Capture the cell that displays the provided text and extract its (x, y) central coordinate. 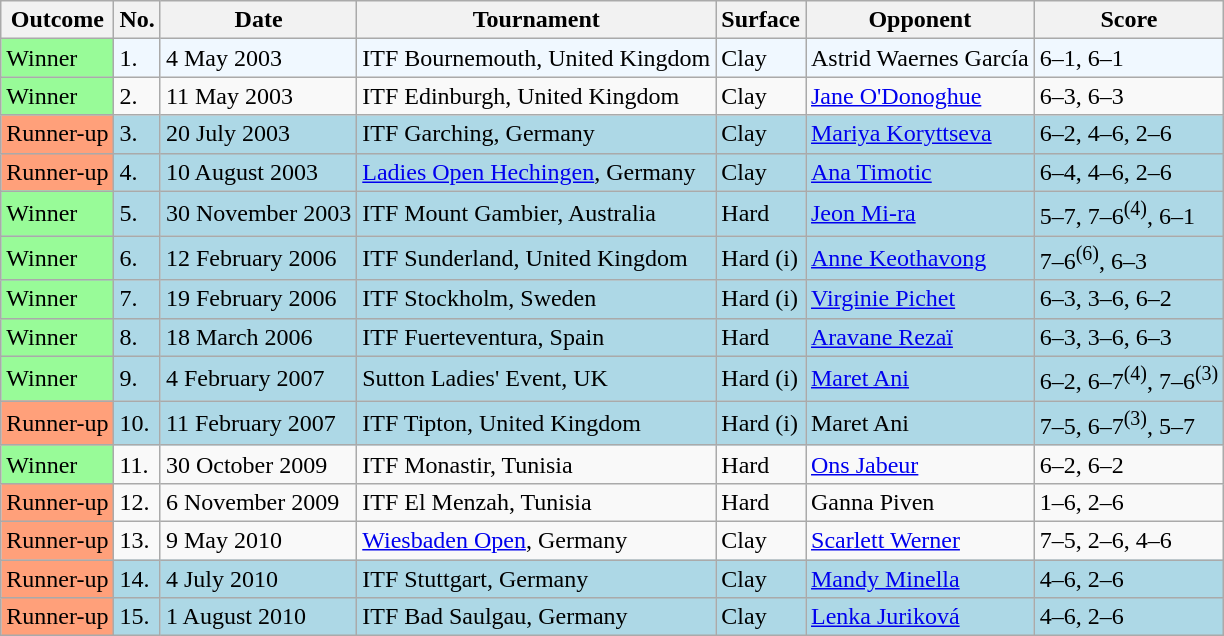
6–1, 6–1 (1129, 58)
15. (137, 617)
4 February 2007 (258, 378)
18 March 2006 (258, 337)
Mariya Koryttseva (920, 134)
4 July 2010 (258, 579)
30 November 2003 (258, 214)
Score (1129, 20)
9. (137, 378)
1–6, 2–6 (1129, 502)
Mandy Minella (920, 579)
ITF Stuttgart, Germany (536, 579)
6–3, 3–6, 6–3 (1129, 337)
ITF Fuerteventura, Spain (536, 337)
6–2, 4–6, 2–6 (1129, 134)
8. (137, 337)
ITF Mount Gambier, Australia (536, 214)
6–2, 6–2 (1129, 464)
Anne Keothavong (920, 258)
14. (137, 579)
6–3, 6–3 (1129, 96)
10. (137, 424)
Ana Timotic (920, 172)
5–7, 7–6(4), 6–1 (1129, 214)
Jeon Mi-ra (920, 214)
6–2, 6–7(4), 7–6(3) (1129, 378)
Scarlett Werner (920, 541)
ITF Bournemouth, United Kingdom (536, 58)
Lenka Juriková (920, 617)
5. (137, 214)
2. (137, 96)
ITF Sunderland, United Kingdom (536, 258)
6–4, 4–6, 2–6 (1129, 172)
6–3, 3–6, 6–2 (1129, 299)
Virginie Pichet (920, 299)
Opponent (920, 20)
ITF El Menzah, Tunisia (536, 502)
4. (137, 172)
9 May 2010 (258, 541)
3. (137, 134)
11 May 2003 (258, 96)
7. (137, 299)
1 August 2010 (258, 617)
19 February 2006 (258, 299)
4 May 2003 (258, 58)
7–6(6), 6–3 (1129, 258)
20 July 2003 (258, 134)
ITF Tipton, United Kingdom (536, 424)
Date (258, 20)
6. (137, 258)
13. (137, 541)
Ladies Open Hechingen, Germany (536, 172)
ITF Bad Saulgau, Germany (536, 617)
1. (137, 58)
7–5, 2–6, 4–6 (1129, 541)
Wiesbaden Open, Germany (536, 541)
6 November 2009 (258, 502)
11 February 2007 (258, 424)
Ganna Piven (920, 502)
No. (137, 20)
10 August 2003 (258, 172)
11. (137, 464)
Sutton Ladies' Event, UK (536, 378)
ITF Edinburgh, United Kingdom (536, 96)
Surface (761, 20)
Astrid Waernes García (920, 58)
Outcome (58, 20)
7–5, 6–7(3), 5–7 (1129, 424)
Ons Jabeur (920, 464)
Jane O'Donoghue (920, 96)
30 October 2009 (258, 464)
12 February 2006 (258, 258)
Aravane Rezaï (920, 337)
Tournament (536, 20)
ITF Stockholm, Sweden (536, 299)
ITF Garching, Germany (536, 134)
12. (137, 502)
ITF Monastir, Tunisia (536, 464)
